From the cell containing the given text, extract its center point as [X, Y] coordinate. 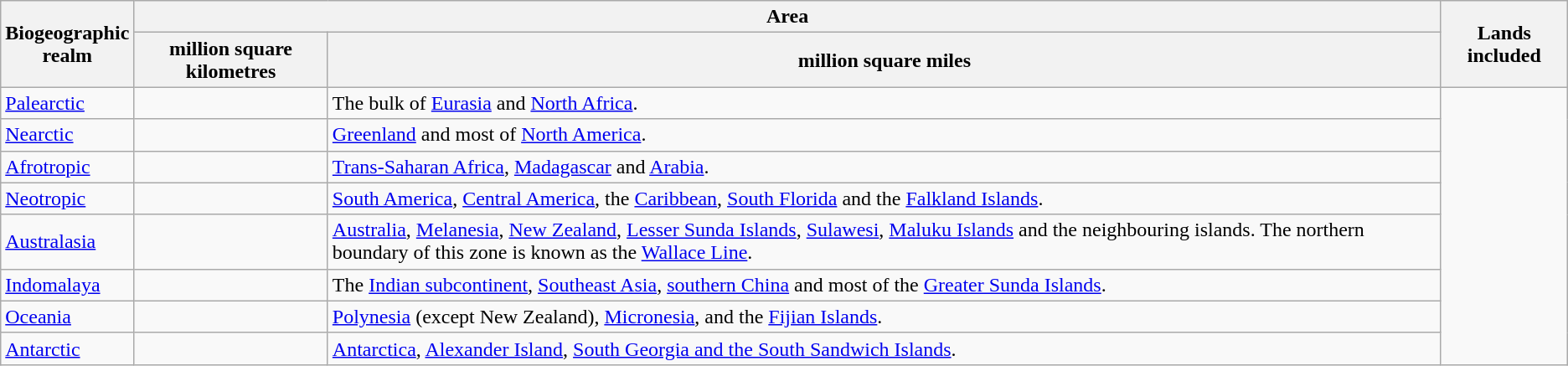
Trans-Saharan Africa, Madagascar and Arabia. [885, 167]
South America, Central America, the Caribbean, South Florida and the Falkland Islands. [885, 198]
Australasia [67, 241]
Lands included [1504, 44]
Antarctic [67, 348]
Neotropic [67, 198]
Afrotropic [67, 167]
Antarctica, Alexander Island, South Georgia and the South Sandwich Islands. [885, 348]
The bulk of Eurasia and North Africa. [885, 103]
Greenland and most of North America. [885, 135]
Polynesia (except New Zealand), Micronesia, and the Fijian Islands. [885, 317]
Indomalaya [67, 285]
Oceania [67, 317]
Nearctic [67, 135]
million square miles [885, 60]
The Indian subcontinent, Southeast Asia, southern China and most of the Greater Sunda Islands. [885, 285]
Area [787, 17]
Palearctic [67, 103]
million square kilometres [231, 60]
Biogeographicrealm [67, 44]
